Determine the (x, y) coordinate at the center of the cell enclosing the given text.  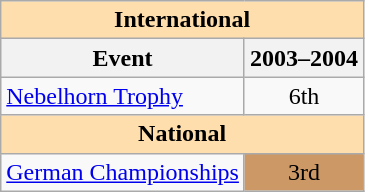
National (182, 134)
Nebelhorn Trophy (123, 96)
Event (123, 58)
German Championships (123, 172)
International (182, 20)
2003–2004 (304, 58)
3rd (304, 172)
6th (304, 96)
